From the cell containing the given text, extract its center point as (x, y) coordinate. 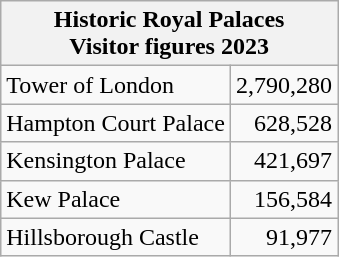
Historic Royal PalacesVisitor figures 2023 (170, 34)
91,977 (284, 237)
2,790,280 (284, 85)
421,697 (284, 161)
Kew Palace (116, 199)
Tower of London (116, 85)
Hillsborough Castle (116, 237)
628,528 (284, 123)
Kensington Palace (116, 161)
Hampton Court Palace (116, 123)
156,584 (284, 199)
